Detect which cell encompasses the target text, then output its (x, y) center coordinate. 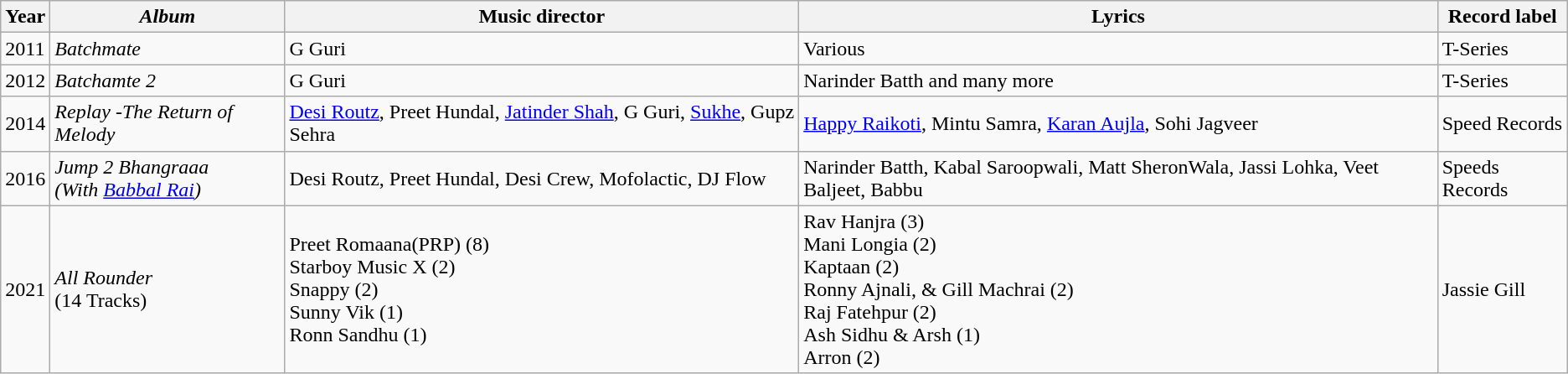
All Rounder(14 Tracks) (168, 289)
Jump 2 Bhangraaa(With Babbal Rai) (168, 178)
2012 (25, 81)
Album (168, 17)
Happy Raikoti, Mintu Samra, Karan Aujla, Sohi Jagveer (1119, 124)
Batchamte 2 (168, 81)
Speeds Records (1503, 178)
Narinder Batth and many more (1119, 81)
Narinder Batth, Kabal Saroopwali, Matt SheronWala, Jassi Lohka, Veet Baljeet, Babbu (1119, 178)
Batchmate (168, 49)
2014 (25, 124)
2011 (25, 49)
2021 (25, 289)
Year (25, 17)
Music director (542, 17)
Desi Routz, Preet Hundal, Desi Crew, Mofolactic, DJ Flow (542, 178)
Speed Records (1503, 124)
2016 (25, 178)
Desi Routz, Preet Hundal, Jatinder Shah, G Guri, Sukhe, Gupz Sehra (542, 124)
Record label (1503, 17)
Rav Hanjra (3)Mani Longia (2)Kaptaan (2)Ronny Ajnali, & Gill Machrai (2)Raj Fatehpur (2)Ash Sidhu & Arsh (1)Arron (2) (1119, 289)
Replay -The Return of Melody (168, 124)
Various (1119, 49)
Jassie Gill (1503, 289)
Preet Romaana(PRP) (8)Starboy Music X (2)Snappy (2)Sunny Vik (1)Ronn Sandhu (1) (542, 289)
Lyrics (1119, 17)
